Pinpoint the cell where the given text exists, returning its [X, Y] midpoint coordinate. 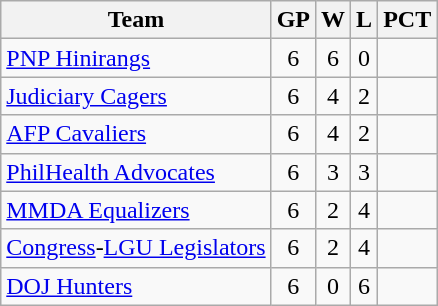
MMDA Equalizers [136, 210]
Judiciary Cagers [136, 96]
Team [136, 20]
W [334, 20]
L [364, 20]
GP [293, 20]
PhilHealth Advocates [136, 172]
PNP Hinirangs [136, 58]
Congress-LGU Legislators [136, 248]
DOJ Hunters [136, 286]
AFP Cavaliers [136, 134]
PCT [408, 20]
